Capture the cell that displays the provided text and extract its (X, Y) central coordinate. 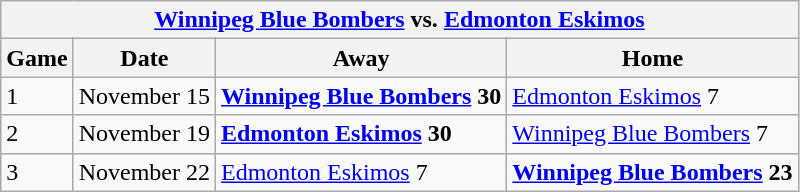
2 (37, 134)
Winnipeg Blue Bombers vs. Edmonton Eskimos (400, 20)
Winnipeg Blue Bombers 7 (652, 134)
November 15 (144, 96)
Away (360, 58)
Home (652, 58)
Date (144, 58)
November 22 (144, 172)
3 (37, 172)
Edmonton Eskimos 30 (360, 134)
Winnipeg Blue Bombers 30 (360, 96)
Winnipeg Blue Bombers 23 (652, 172)
Game (37, 58)
November 19 (144, 134)
1 (37, 96)
